Search for the cell housing the specified text and yield its (x, y) center coordinate. 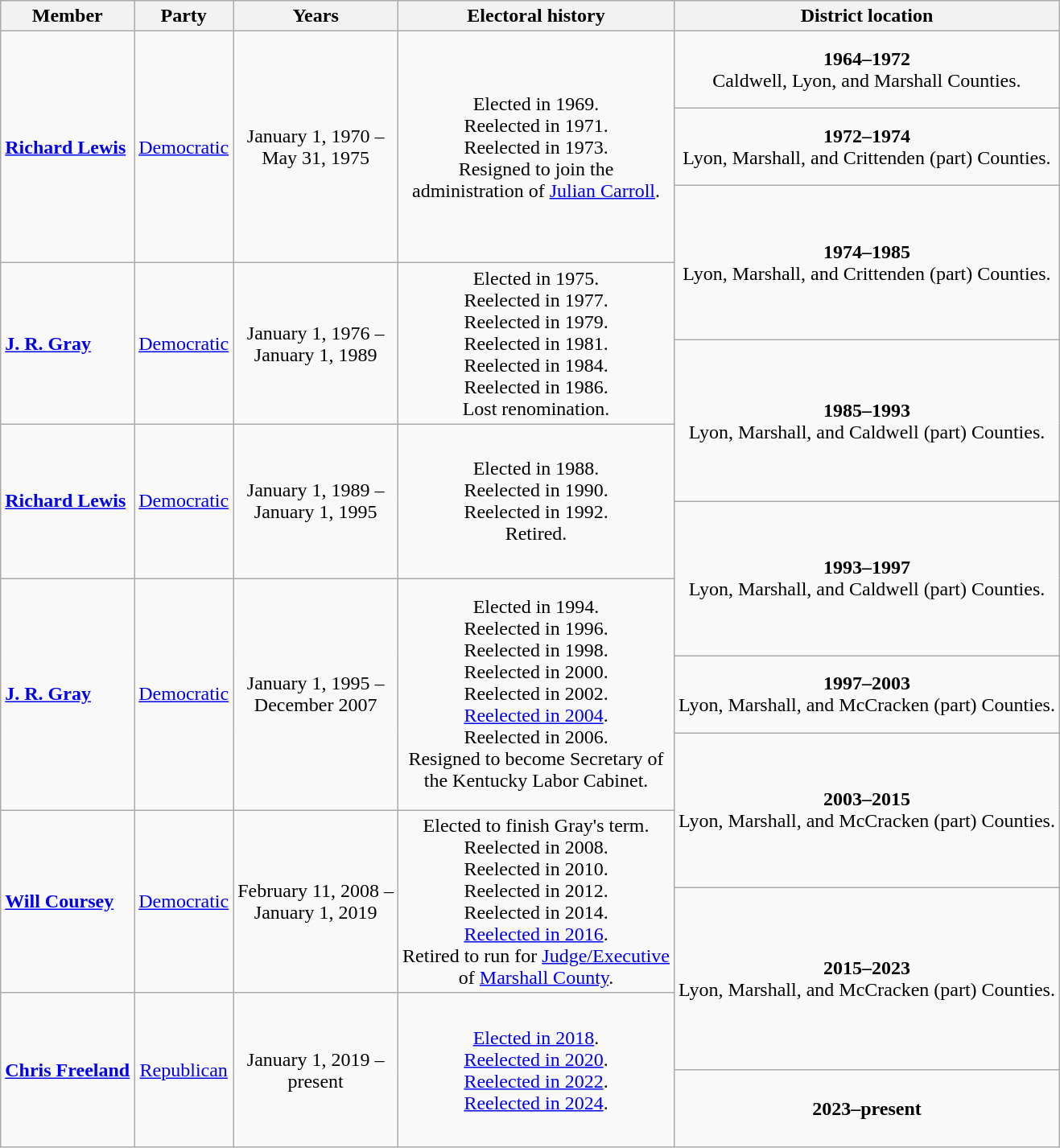
Elected in 1969.Reelected in 1971.Reelected in 1973.Resigned to join theadministration of Julian Carroll. (536, 147)
Years (316, 16)
Republican (184, 1070)
Chris Freeland (68, 1070)
Member (68, 16)
January 1, 1989 –January 1, 1995 (316, 501)
2003–2015Lyon, Marshall, and McCracken (part) Counties. (868, 810)
Elected in 2018.Reelected in 2020.Reelected in 2022.Reelected in 2024. (536, 1070)
1993–1997Lyon, Marshall, and Caldwell (part) Counties. (868, 578)
1997–2003Lyon, Marshall, and McCracken (part) Counties. (868, 694)
January 1, 1995 –December 2007 (316, 694)
2023–present (868, 1109)
Electoral history (536, 16)
Elected in 1988.Reelected in 1990.Reelected in 1992.Retired. (536, 501)
January 1, 1976 –January 1, 1989 (316, 344)
District location (868, 16)
February 11, 2008 –January 1, 2019 (316, 901)
1972–1974Lyon, Marshall, and Crittenden (part) Counties. (868, 147)
1974–1985Lyon, Marshall, and Crittenden (part) Counties. (868, 263)
1985–1993Lyon, Marshall, and Caldwell (part) Counties. (868, 421)
Elected in 1975.Reelected in 1977.Reelected in 1979.Reelected in 1981.Reelected in 1984.Reelected in 1986.Lost renomination. (536, 344)
January 1, 1970 –May 31, 1975 (316, 147)
Will Coursey (68, 901)
2015–2023Lyon, Marshall, and McCracken (part) Counties. (868, 978)
1964–1972Caldwell, Lyon, and Marshall Counties. (868, 70)
Party (184, 16)
January 1, 2019 –present (316, 1070)
